Capture the cell that displays the provided text and extract its (x, y) central coordinate. 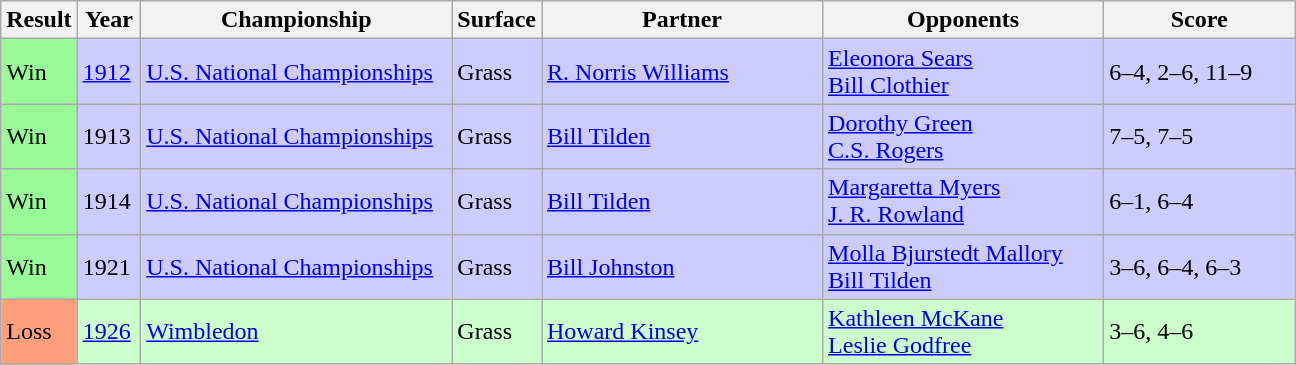
1926 (109, 332)
7–5, 7–5 (1200, 136)
6–4, 2–6, 11–9 (1200, 72)
Howard Kinsey (682, 332)
Surface (497, 20)
Wimbledon (296, 332)
Year (109, 20)
6–1, 6–4 (1200, 202)
Molla Bjurstedt Mallory Bill Tilden (964, 266)
Kathleen McKane Leslie Godfree (964, 332)
Bill Johnston (682, 266)
1914 (109, 202)
Eleonora Sears Bill Clothier (964, 72)
Partner (682, 20)
3–6, 4–6 (1200, 332)
Loss (39, 332)
R. Norris Williams (682, 72)
Result (39, 20)
Opponents (964, 20)
3–6, 6–4, 6–3 (1200, 266)
Dorothy Green C.S. Rogers (964, 136)
Score (1200, 20)
1912 (109, 72)
Championship (296, 20)
1913 (109, 136)
1921 (109, 266)
Margaretta Myers J. R. Rowland (964, 202)
